Determine the [x, y] coordinate at the center of the cell enclosing the given text.  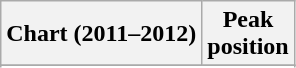
Chart (2011–2012) [102, 34]
Peakposition [248, 34]
